Scan for the cell matching the given text and deliver its (X, Y) coordinate at center. 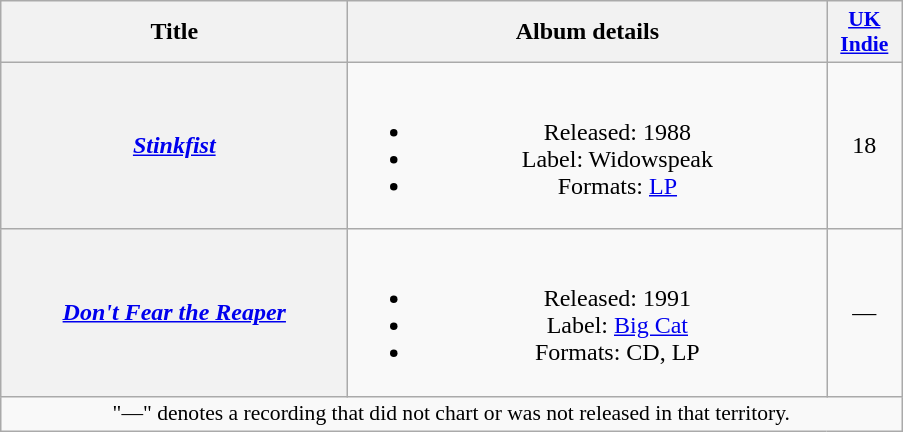
18 (864, 146)
Title (174, 32)
— (864, 312)
UK Indie (864, 32)
Album details (588, 32)
Released: 1991Label: Big CatFormats: CD, LP (588, 312)
Don't Fear the Reaper (174, 312)
"—" denotes a recording that did not chart or was not released in that territory. (452, 414)
Stinkfist (174, 146)
Released: 1988Label: WidowspeakFormats: LP (588, 146)
